Output the (x, y) coordinate of the center of the cell containing the given text.  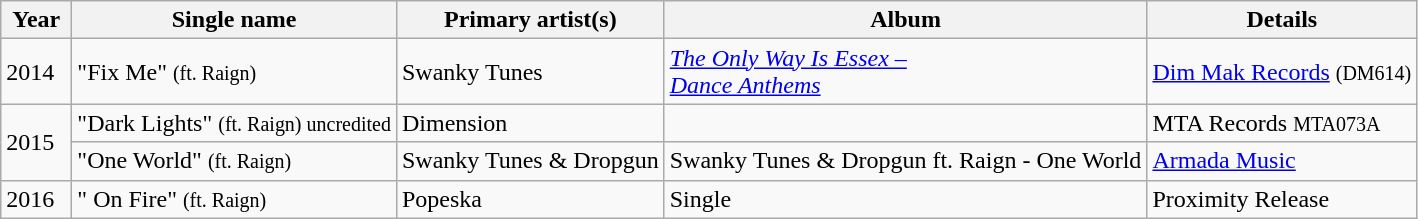
Swanky Tunes & Dropgun (530, 161)
2014 (36, 72)
Details (1282, 20)
"Fix Me" (ft. Raign) (234, 72)
Single (906, 199)
" On Fire" (ft. Raign) (234, 199)
The Only Way Is Essex – Dance Anthems (906, 72)
Primary artist(s) (530, 20)
Proximity Release (1282, 199)
"One World" (ft. Raign) (234, 161)
Swanky Tunes (530, 72)
Single name (234, 20)
Album (906, 20)
MTA Records MTA073A (1282, 123)
Year (36, 20)
"Dark Lights" (ft. Raign) uncredited (234, 123)
Armada Music (1282, 161)
Dimension (530, 123)
2015 (36, 142)
2016 (36, 199)
Swanky Tunes & Dropgun ft. Raign - One World (906, 161)
Popeska (530, 199)
Dim Mak Records (DM614) (1282, 72)
